Return (X, Y) of the center of cell containing provided text 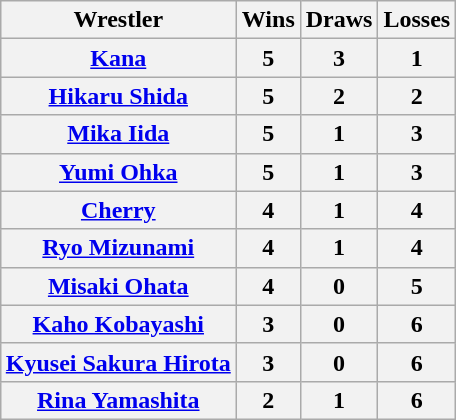
Wins (268, 20)
Cherry (118, 210)
Kyusei Sakura Hirota (118, 362)
Hikaru Shida (118, 96)
Misaki Ohata (118, 286)
Ryo Mizunami (118, 248)
Yumi Ohka (118, 172)
Losses (417, 20)
Rina Yamashita (118, 400)
Kana (118, 58)
Mika Iida (118, 134)
Draws (339, 20)
Wrestler (118, 20)
Kaho Kobayashi (118, 324)
